Identify which cell holds the provided text, then report its [x, y] central coordinate. 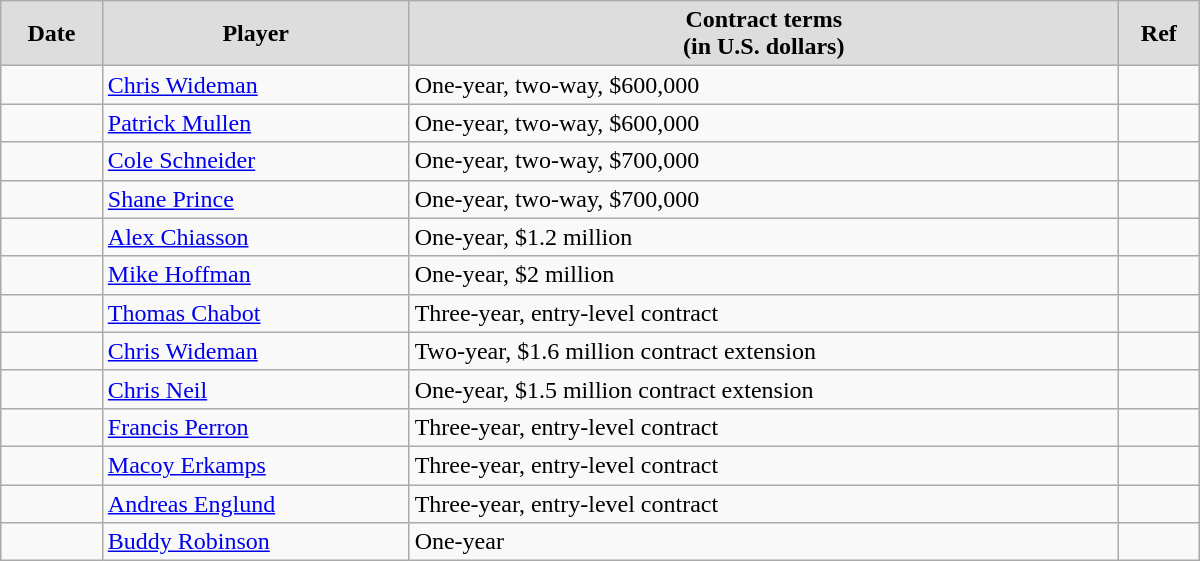
Cole Schneider [256, 161]
Francis Perron [256, 427]
Ref [1158, 34]
Two-year, $1.6 million contract extension [764, 351]
Contract terms(in U.S. dollars) [764, 34]
One-year [764, 542]
Macoy Erkamps [256, 465]
Date [52, 34]
Player [256, 34]
Shane Prince [256, 199]
Thomas Chabot [256, 313]
Chris Neil [256, 389]
One-year, $1.2 million [764, 237]
One-year, $2 million [764, 275]
Patrick Mullen [256, 123]
One-year, $1.5 million contract extension [764, 389]
Andreas Englund [256, 503]
Alex Chiasson [256, 237]
Buddy Robinson [256, 542]
Mike Hoffman [256, 275]
